Determine the [x, y] coordinate at the center of the cell enclosing the given text.  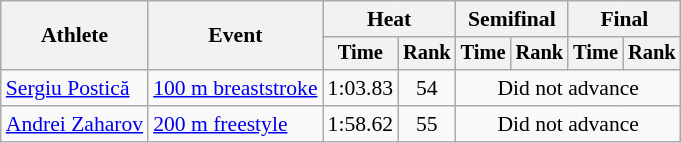
1:03.83 [360, 88]
Sergiu Postică [74, 88]
200 m freestyle [235, 124]
Final [624, 19]
Athlete [74, 36]
55 [427, 124]
Andrei Zaharov [74, 124]
Semifinal [512, 19]
100 m breaststroke [235, 88]
1:58.62 [360, 124]
Heat [390, 19]
Event [235, 36]
54 [427, 88]
